Identify which cell holds the provided text, then report its (X, Y) central coordinate. 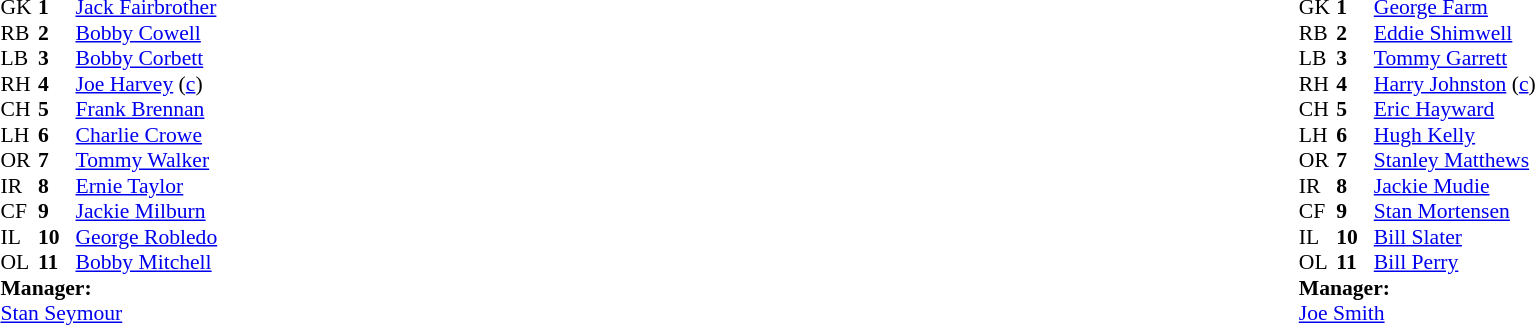
Bobby Corbett (147, 59)
Joe Harvey (c) (147, 84)
Ernie Taylor (147, 186)
Manager: (108, 288)
Charlie Crowe (147, 135)
Frank Brennan (147, 109)
Tommy Walker (147, 161)
Bobby Mitchell (147, 263)
George Robledo (147, 237)
Jackie Milburn (147, 211)
Bobby Cowell (147, 33)
